Return the (x, y) coordinate for the center point of the cell that contains the specified text.  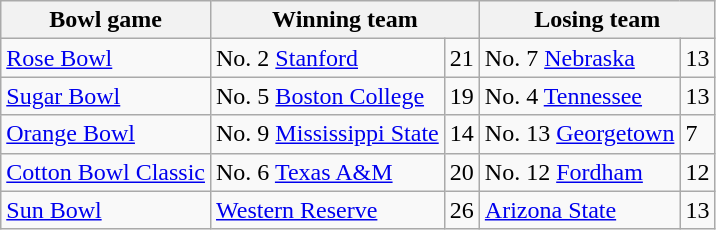
21 (462, 58)
No. 7 Nebraska (580, 58)
Cotton Bowl Classic (106, 172)
No. 9 Mississippi State (327, 134)
Sun Bowl (106, 210)
No. 6 Texas A&M (327, 172)
No. 5 Boston College (327, 96)
Losing team (597, 20)
Winning team (344, 20)
Arizona State (580, 210)
Rose Bowl (106, 58)
Orange Bowl (106, 134)
No. 13 Georgetown (580, 134)
19 (462, 96)
26 (462, 210)
7 (698, 134)
Sugar Bowl (106, 96)
No. 12 Fordham (580, 172)
14 (462, 134)
12 (698, 172)
No. 4 Tennessee (580, 96)
20 (462, 172)
No. 2 Stanford (327, 58)
Bowl game (106, 20)
Western Reserve (327, 210)
